Search for the cell housing the specified text and yield its [X, Y] center coordinate. 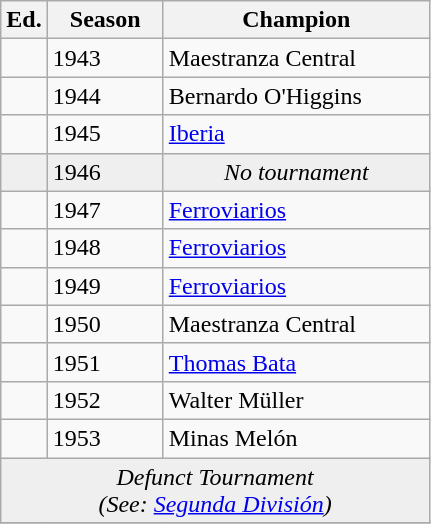
Ed. [24, 20]
Champion [296, 20]
Thomas Bata [296, 362]
No tournament [296, 172]
1949 [105, 286]
Season [105, 20]
1947 [105, 210]
1951 [105, 362]
Walter Müller [296, 400]
1945 [105, 134]
1953 [105, 438]
1946 [105, 172]
1948 [105, 248]
Minas Melón [296, 438]
1952 [105, 400]
Defunct Tournament(See: Segunda División) [216, 490]
Iberia [296, 134]
1950 [105, 324]
1944 [105, 96]
1943 [105, 58]
Bernardo O'Higgins [296, 96]
